Capture the cell that displays the provided text and extract its (x, y) central coordinate. 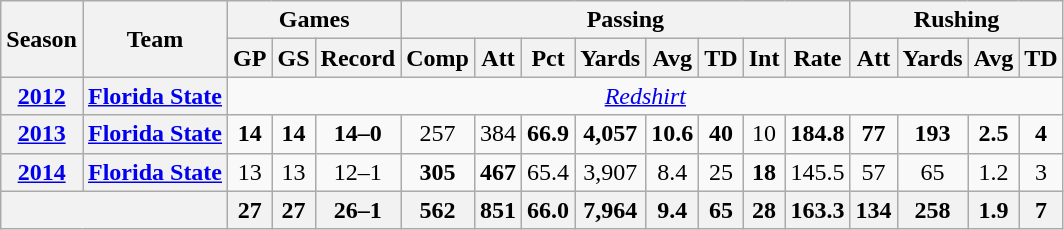
Rushing (956, 20)
1.9 (994, 210)
4 (1041, 134)
Season (42, 39)
Rate (818, 58)
12–1 (358, 172)
26–1 (358, 210)
1.2 (994, 172)
25 (721, 172)
10.6 (672, 134)
57 (874, 172)
851 (498, 210)
184.8 (818, 134)
145.5 (818, 172)
163.3 (818, 210)
GS (294, 58)
GP (250, 58)
562 (438, 210)
Pct (548, 58)
Passing (626, 20)
10 (764, 134)
Team (154, 39)
8.4 (672, 172)
134 (874, 210)
Record (358, 58)
3 (1041, 172)
65.4 (548, 172)
2012 (42, 96)
258 (932, 210)
7 (1041, 210)
2.5 (994, 134)
193 (932, 134)
9.4 (672, 210)
Redshirt (646, 96)
77 (874, 134)
467 (498, 172)
4,057 (610, 134)
2013 (42, 134)
14–0 (358, 134)
2014 (42, 172)
7,964 (610, 210)
40 (721, 134)
305 (438, 172)
66.9 (548, 134)
257 (438, 134)
384 (498, 134)
18 (764, 172)
28 (764, 210)
Games (314, 20)
Comp (438, 58)
3,907 (610, 172)
Int (764, 58)
66.0 (548, 210)
